Capture the cell that displays the provided text and extract its (x, y) central coordinate. 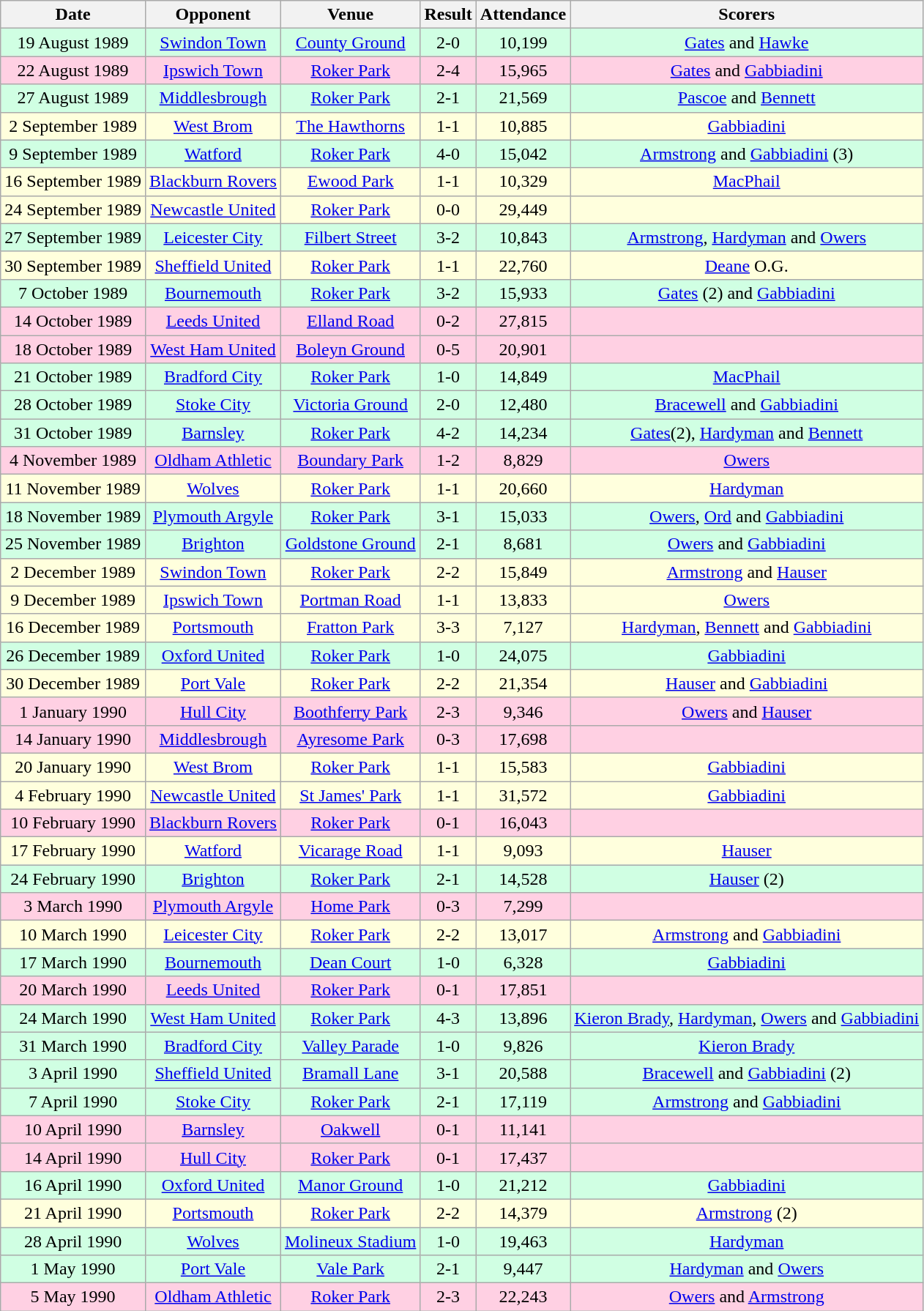
20 March 1990 (73, 990)
The Hawthorns (350, 126)
Attendance (523, 15)
St James' Park (350, 795)
10,885 (523, 126)
Fratton Park (350, 628)
Dean Court (350, 962)
16 December 1989 (73, 628)
Date (73, 15)
4 November 1989 (73, 461)
17 February 1990 (73, 851)
Oakwell (350, 1129)
20,588 (523, 1074)
9,447 (523, 1269)
Pascoe and Bennett (747, 98)
Gates(2), Hardyman and Bennett (747, 433)
28 April 1990 (73, 1241)
24 September 1989 (73, 209)
Filbert Street (350, 237)
6,328 (523, 962)
Hardyman, Bennett and Gabbiadini (747, 628)
1 May 1990 (73, 1269)
14 October 1989 (73, 321)
Gates (2) and Gabbiadini (747, 293)
15,042 (523, 154)
22,760 (523, 265)
15,033 (523, 516)
Boundary Park (350, 461)
Hauser and Gabbiadini (747, 683)
Hardyman and Owers (747, 1269)
Bracewell and Gabbiadini (747, 405)
14,379 (523, 1213)
13,017 (523, 935)
Gates and Gabbiadini (747, 70)
County Ground (350, 42)
31,572 (523, 795)
15,583 (523, 767)
11 November 1989 (73, 489)
Portman Road (350, 600)
Owers, Ord and Gabbiadini (747, 516)
2 December 1989 (73, 572)
20,660 (523, 489)
15,849 (523, 572)
17,119 (523, 1102)
15,965 (523, 70)
3 March 1990 (73, 907)
17,698 (523, 739)
Deane O.G. (747, 265)
27,815 (523, 321)
7,299 (523, 907)
Kieron Brady (747, 1046)
18 October 1989 (73, 349)
Victoria Ground (350, 405)
4-2 (448, 433)
Valley Parade (350, 1046)
7 October 1989 (73, 293)
Opponent (212, 15)
21,569 (523, 98)
3 April 1990 (73, 1074)
Owers and Gabbiadini (747, 544)
Elland Road (350, 321)
9,346 (523, 711)
31 October 1989 (73, 433)
21 October 1989 (73, 377)
26 December 1989 (73, 655)
Armstrong (2) (747, 1213)
16 April 1990 (73, 1185)
Gates and Hawke (747, 42)
10 April 1990 (73, 1129)
0-2 (448, 321)
27 August 1989 (73, 98)
Bracewell and Gabbiadini (2) (747, 1074)
Armstrong and Gabbiadini (3) (747, 154)
0-0 (448, 209)
8,681 (523, 544)
7,127 (523, 628)
Armstrong and Hauser (747, 572)
20,901 (523, 349)
19,463 (523, 1241)
4-0 (448, 154)
21,354 (523, 683)
Hauser (2) (747, 879)
15,933 (523, 293)
14,528 (523, 879)
30 December 1989 (73, 683)
Boothferry Park (350, 711)
13,833 (523, 600)
Molineux Stadium (350, 1241)
30 September 1989 (73, 265)
8,829 (523, 461)
13,896 (523, 1018)
Scorers (747, 15)
Owers and Hauser (747, 711)
17,851 (523, 990)
11,141 (523, 1129)
Ayresome Park (350, 739)
9,093 (523, 851)
9,826 (523, 1046)
Bramall Lane (350, 1074)
Ewood Park (350, 182)
Hauser (747, 851)
10 February 1990 (73, 823)
Vicarage Road (350, 851)
0-5 (448, 349)
Vale Park (350, 1269)
Venue (350, 15)
22 August 1989 (73, 70)
Manor Ground (350, 1185)
Home Park (350, 907)
Result (448, 15)
21 April 1990 (73, 1213)
10,199 (523, 42)
10,843 (523, 237)
9 September 1989 (73, 154)
5 May 1990 (73, 1297)
7 April 1990 (73, 1102)
Armstrong, Hardyman and Owers (747, 237)
28 October 1989 (73, 405)
4 February 1990 (73, 795)
18 November 1989 (73, 516)
4-3 (448, 1018)
24,075 (523, 655)
1 January 1990 (73, 711)
20 January 1990 (73, 767)
31 March 1990 (73, 1046)
2 September 1989 (73, 126)
10,329 (523, 182)
10 March 1990 (73, 935)
14,234 (523, 433)
Kieron Brady, Hardyman, Owers and Gabbiadini (747, 1018)
25 November 1989 (73, 544)
16 September 1989 (73, 182)
Owers and Armstrong (747, 1297)
14,849 (523, 377)
Boleyn Ground (350, 349)
1-2 (448, 461)
17,437 (523, 1157)
19 August 1989 (73, 42)
3-3 (448, 628)
24 March 1990 (73, 1018)
17 March 1990 (73, 962)
Goldstone Ground (350, 544)
12,480 (523, 405)
9 December 1989 (73, 600)
27 September 1989 (73, 237)
24 February 1990 (73, 879)
14 April 1990 (73, 1157)
14 January 1990 (73, 739)
29,449 (523, 209)
2-4 (448, 70)
21,212 (523, 1185)
22,243 (523, 1297)
16,043 (523, 823)
